Detect which cell encompasses the target text, then output its (x, y) center coordinate. 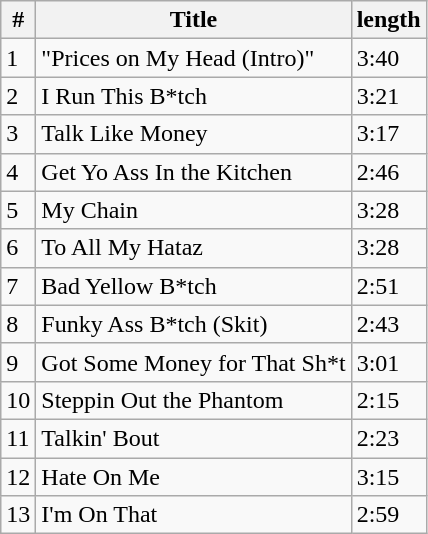
8 (18, 324)
# (18, 20)
2:15 (388, 400)
3:15 (388, 477)
10 (18, 400)
Bad Yellow B*tch (194, 286)
Talkin' Bout (194, 438)
12 (18, 477)
"Prices on My Head (Intro)" (194, 58)
2:46 (388, 172)
2 (18, 96)
2:43 (388, 324)
3:40 (388, 58)
9 (18, 362)
To All My Hataz (194, 248)
2:51 (388, 286)
4 (18, 172)
Title (194, 20)
13 (18, 515)
Funky Ass B*tch (Skit) (194, 324)
2:59 (388, 515)
Hate On Me (194, 477)
Get Yo Ass In the Kitchen (194, 172)
My Chain (194, 210)
7 (18, 286)
3 (18, 134)
5 (18, 210)
Talk Like Money (194, 134)
3:17 (388, 134)
2:23 (388, 438)
1 (18, 58)
length (388, 20)
6 (18, 248)
3:01 (388, 362)
Steppin Out the Phantom (194, 400)
11 (18, 438)
I Run This B*tch (194, 96)
I'm On That (194, 515)
3:21 (388, 96)
Got Some Money for That Sh*t (194, 362)
